Return (x, y) of the center of cell containing provided text 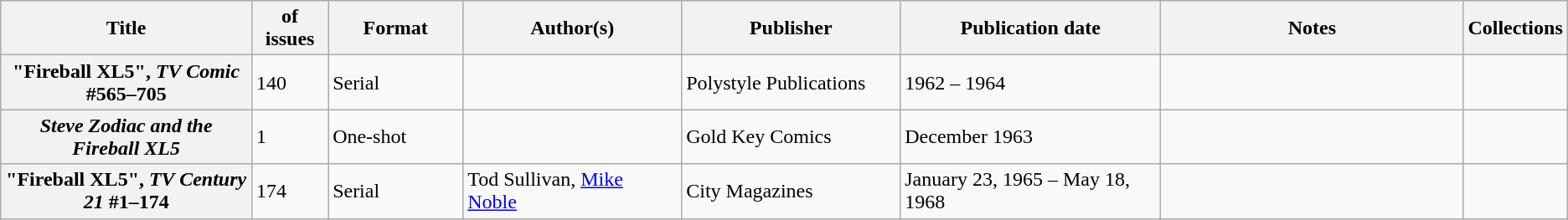
Title (126, 28)
"Fireball XL5", TV Century 21 #1–174 (126, 191)
Gold Key Comics (791, 137)
1 (290, 137)
Publication date (1030, 28)
174 (290, 191)
Format (395, 28)
January 23, 1965 – May 18, 1968 (1030, 191)
One-shot (395, 137)
Steve Zodiac and the Fireball XL5 (126, 137)
Author(s) (573, 28)
Collections (1515, 28)
of issues (290, 28)
"Fireball XL5", TV Comic #565–705 (126, 82)
Tod Sullivan, Mike Noble (573, 191)
December 1963 (1030, 137)
Notes (1312, 28)
140 (290, 82)
Polystyle Publications (791, 82)
Publisher (791, 28)
City Magazines (791, 191)
1962 – 1964 (1030, 82)
